Pinpoint the cell where the given text exists, returning its [X, Y] midpoint coordinate. 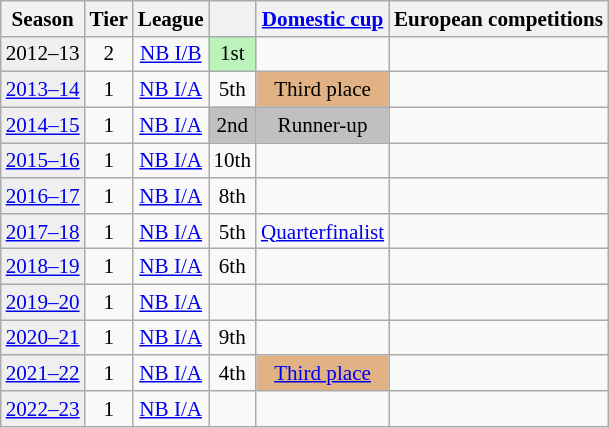
1st [232, 54]
2014–15 [43, 124]
European competitions [498, 18]
Domestic cup [322, 18]
2 [109, 54]
6th [232, 266]
2019–20 [43, 302]
2016–17 [43, 196]
4th [232, 372]
2018–19 [43, 266]
2020–21 [43, 338]
Season [43, 18]
2013–14 [43, 90]
2012–13 [43, 54]
Tier [109, 18]
8th [232, 196]
2022–23 [43, 408]
Runner-up [322, 124]
10th [232, 160]
League [171, 18]
2017–18 [43, 230]
NB I/B [171, 54]
2021–22 [43, 372]
2015–16 [43, 160]
Quarterfinalist [322, 230]
9th [232, 338]
2nd [232, 124]
